Return (x, y) of the center of cell containing provided text 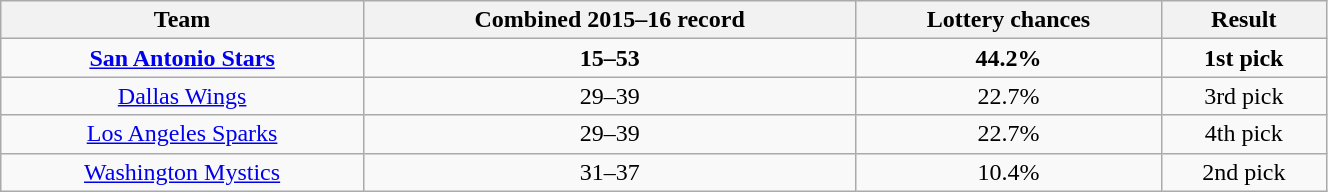
44.2% (1008, 58)
31–37 (609, 172)
10.4% (1008, 172)
2nd pick (1244, 172)
1st pick (1244, 58)
4th pick (1244, 134)
Dallas Wings (182, 96)
Washington Mystics (182, 172)
San Antonio Stars (182, 58)
Team (182, 20)
Los Angeles Sparks (182, 134)
3rd pick (1244, 96)
Combined 2015–16 record (609, 20)
Result (1244, 20)
15–53 (609, 58)
Lottery chances (1008, 20)
